Scan for the cell matching the given text and deliver its [X, Y] coordinate at center. 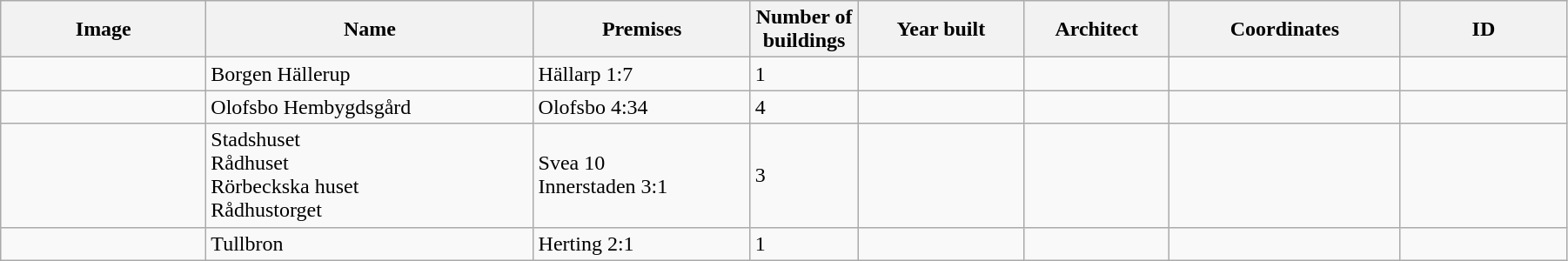
ID [1483, 30]
StadshusetRådhusetRörbeckska husetRådhustorget [370, 176]
Name [370, 30]
Herting 2:1 [642, 244]
Architect [1096, 30]
Hällarp 1:7 [642, 74]
Olofsbo 4:34 [642, 107]
Svea 10Innerstaden 3:1 [642, 176]
Year built [941, 30]
Image [104, 30]
3 [804, 176]
4 [804, 107]
Number ofbuildings [804, 30]
Tullbron [370, 244]
Olofsbo Hembygdsgård [370, 107]
Coordinates [1284, 30]
Premises [642, 30]
Borgen Hällerup [370, 74]
